Extract the (X, Y) coordinate from the center of the cell holding the provided text.  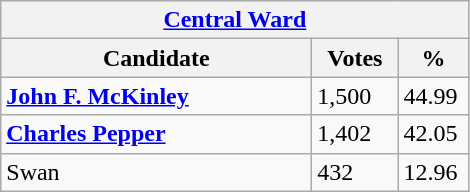
1,500 (355, 96)
Swan (156, 172)
432 (355, 172)
Votes (355, 58)
Central Ward (235, 20)
Candidate (156, 58)
% (434, 58)
44.99 (434, 96)
12.96 (434, 172)
42.05 (434, 134)
John F. McKinley (156, 96)
1,402 (355, 134)
Charles Pepper (156, 134)
